Scan for the cell matching the given text and deliver its [x, y] coordinate at center. 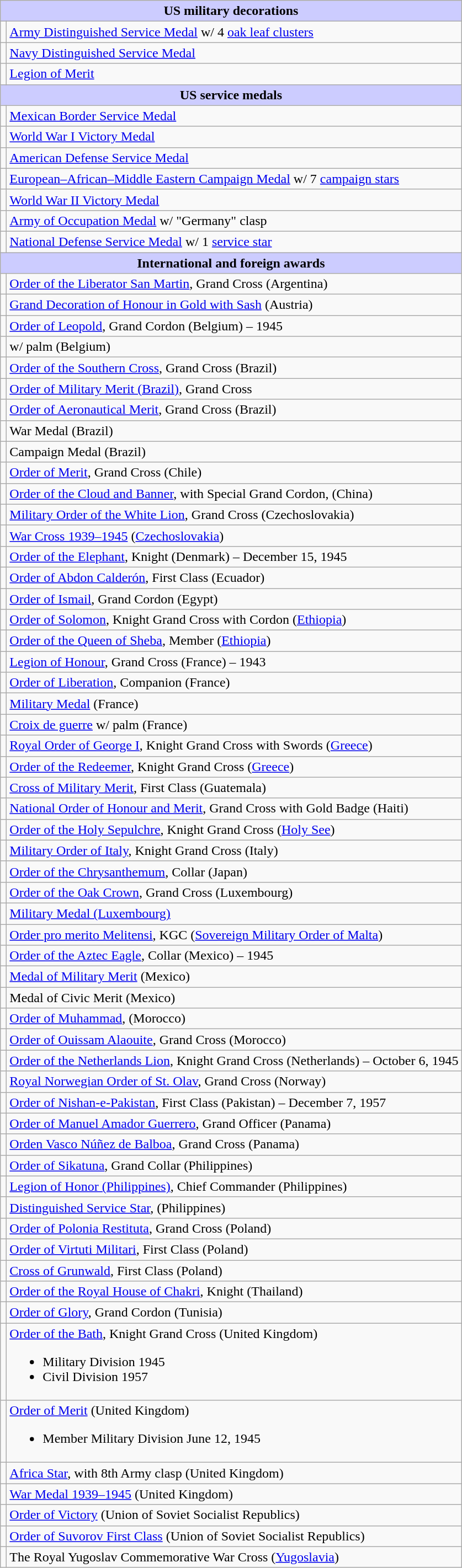
Cross of Military Merit, First Class (Guatemala) [234, 788]
Order of the Oak Crown, Grand Cross (Luxembourg) [234, 892]
Order of Leopold, Grand Cordon (Belgium) – 1945 [234, 326]
Mexican Border Service Medal [234, 116]
Navy Distinguished Service Medal [234, 53]
Order of Manuel Amador Guerrero, Grand Officer (Panama) [234, 1123]
Medal of Civic Merit (Mexico) [234, 998]
Order of the Cloud and Banner, with Special Grand Cordon, (China) [234, 494]
Order of the Bath, Knight Grand Cross (United Kingdom)Military Division 1945Civil Division 1957 [234, 1362]
Order of the Holy Sepulchre, Knight Grand Cross (Holy See) [234, 830]
Legion of Honor (Philippines), Chief Commander (Philippines) [234, 1186]
Order of Solomon, Knight Grand Cross with Cordon (Ethiopia) [234, 620]
Order of the Redeemer, Knight Grand Cross (Greece) [234, 767]
Royal Order of George I, Knight Grand Cross with Swords (Greece) [234, 746]
Order of the Netherlands Lion, Knight Grand Cross (Netherlands) – October 6, 1945 [234, 1061]
Order of Military Merit (Brazil), Grand Cross [234, 389]
US military decorations [231, 11]
US service medals [231, 95]
Army Distinguished Service Medal w/ 4 oak leaf clusters [234, 32]
Order of Muhammad, (Morocco) [234, 1019]
Order of Merit (United Kingdom)Member Military Division June 12, 1945 [234, 1432]
European–African–Middle Eastern Campaign Medal w/ 7 campaign stars [234, 179]
Order of the Chrysanthemum, Collar (Japan) [234, 871]
Order of Aeronautical Merit, Grand Cross (Brazil) [234, 410]
Order of Suvorov First Class (Union of Soviet Socialist Republics) [234, 1536]
Order of the Aztec Eagle, Collar (Mexico) – 1945 [234, 956]
National Defense Service Medal w/ 1 service star [234, 242]
Order of Ouissam Alaouite, Grand Cross (Morocco) [234, 1040]
Order of Nishan-e-Pakistan, First Class (Pakistan) – December 7, 1957 [234, 1103]
Order of Virtuti Militari, First Class (Poland) [234, 1249]
The Royal Yugoslav Commemorative War Cross (Yugoslavia) [234, 1557]
World War II Victory Medal [234, 200]
Order of Liberation, Companion (France) [234, 683]
War Cross 1939–1945 (Czechoslovakia) [234, 536]
International and foreign awards [231, 263]
Africa Star, with 8th Army clasp (United Kingdom) [234, 1473]
Legion of Merit [234, 74]
w/ palm (Belgium) [234, 347]
Order of Merit, Grand Cross (Chile) [234, 473]
Order of the Southern Cross, Grand Cross (Brazil) [234, 368]
War Medal 1939–1945 (United Kingdom) [234, 1494]
Legion of Honour, Grand Cross (France) – 1943 [234, 662]
Medal of Military Merit (Mexico) [234, 977]
Order of Glory, Grand Cordon (Tunisia) [234, 1313]
Order of Sikatuna, Grand Collar (Philippines) [234, 1165]
Order of the Royal House of Chakri, Knight (Thailand) [234, 1292]
Order of the Queen of Sheba, Member (Ethiopia) [234, 641]
Order of Ismail, Grand Cordon (Egypt) [234, 598]
Military Order of the White Lion, Grand Cross (Czechoslovakia) [234, 515]
Order of the Liberator San Martin, Grand Cross (Argentina) [234, 284]
Cross of Grunwald, First Class (Poland) [234, 1270]
American Defense Service Medal [234, 158]
Military Medal (France) [234, 704]
Order of Victory (Union of Soviet Socialist Republics) [234, 1515]
Distinguished Service Star, (Philippines) [234, 1207]
Orden Vasco Núñez de Balboa, Grand Cross (Panama) [234, 1144]
Order of the Elephant, Knight (Denmark) – December 15, 1945 [234, 556]
War Medal (Brazil) [234, 431]
Grand Decoration of Honour in Gold with Sash (Austria) [234, 305]
Army of Occupation Medal w/ "Germany" clasp [234, 221]
Military Medal (Luxembourg) [234, 913]
World War I Victory Medal [234, 137]
Order pro merito Melitensi, KGC (Sovereign Military Order of Malta) [234, 935]
Order of Polonia Restituta, Grand Cross (Poland) [234, 1228]
Royal Norwegian Order of St. Olav, Grand Cross (Norway) [234, 1082]
Campaign Medal (Brazil) [234, 452]
Order of Abdon Calderón, First Class (Ecuador) [234, 577]
National Order of Honour and Merit, Grand Cross with Gold Badge (Haiti) [234, 809]
Croix de guerre w/ palm (France) [234, 725]
Military Order of Italy, Knight Grand Cross (Italy) [234, 850]
